Return (x, y) of the center of cell containing provided text 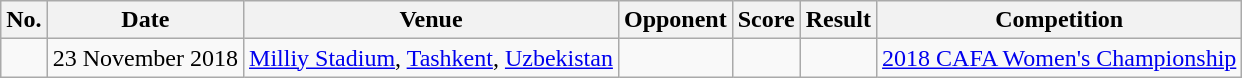
Score (766, 20)
23 November 2018 (145, 58)
Opponent (675, 20)
Venue (432, 20)
Result (838, 20)
Competition (1060, 20)
2018 CAFA Women's Championship (1060, 58)
Milliy Stadium, Tashkent, Uzbekistan (432, 58)
No. (24, 20)
Date (145, 20)
